Identify which cell holds the provided text, then report its (X, Y) central coordinate. 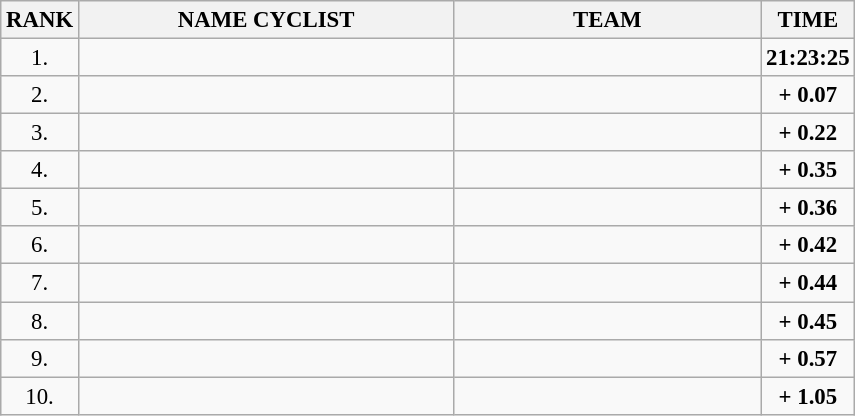
+ 0.44 (808, 283)
+ 0.45 (808, 321)
TEAM (608, 20)
+ 0.57 (808, 358)
+ 0.07 (808, 95)
3. (40, 133)
+ 1.05 (808, 396)
+ 0.36 (808, 208)
+ 0.35 (808, 170)
TIME (808, 20)
9. (40, 358)
NAME CYCLIST (266, 20)
10. (40, 396)
21:23:25 (808, 58)
4. (40, 170)
6. (40, 245)
8. (40, 321)
+ 0.42 (808, 245)
+ 0.22 (808, 133)
RANK (40, 20)
7. (40, 283)
2. (40, 95)
1. (40, 58)
5. (40, 208)
